Return the [x, y] coordinate for the center point of the cell that contains the specified text.  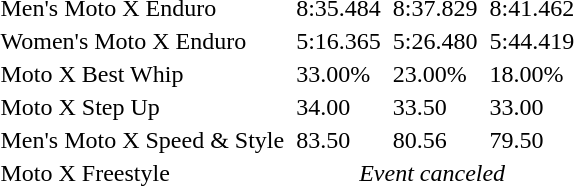
23.00% [435, 74]
80.56 [435, 140]
5:16.365 [339, 41]
5:26.480 [435, 41]
33.00% [339, 74]
34.00 [339, 107]
33.50 [435, 107]
83.50 [339, 140]
